Return (X, Y) of the center of cell containing provided text 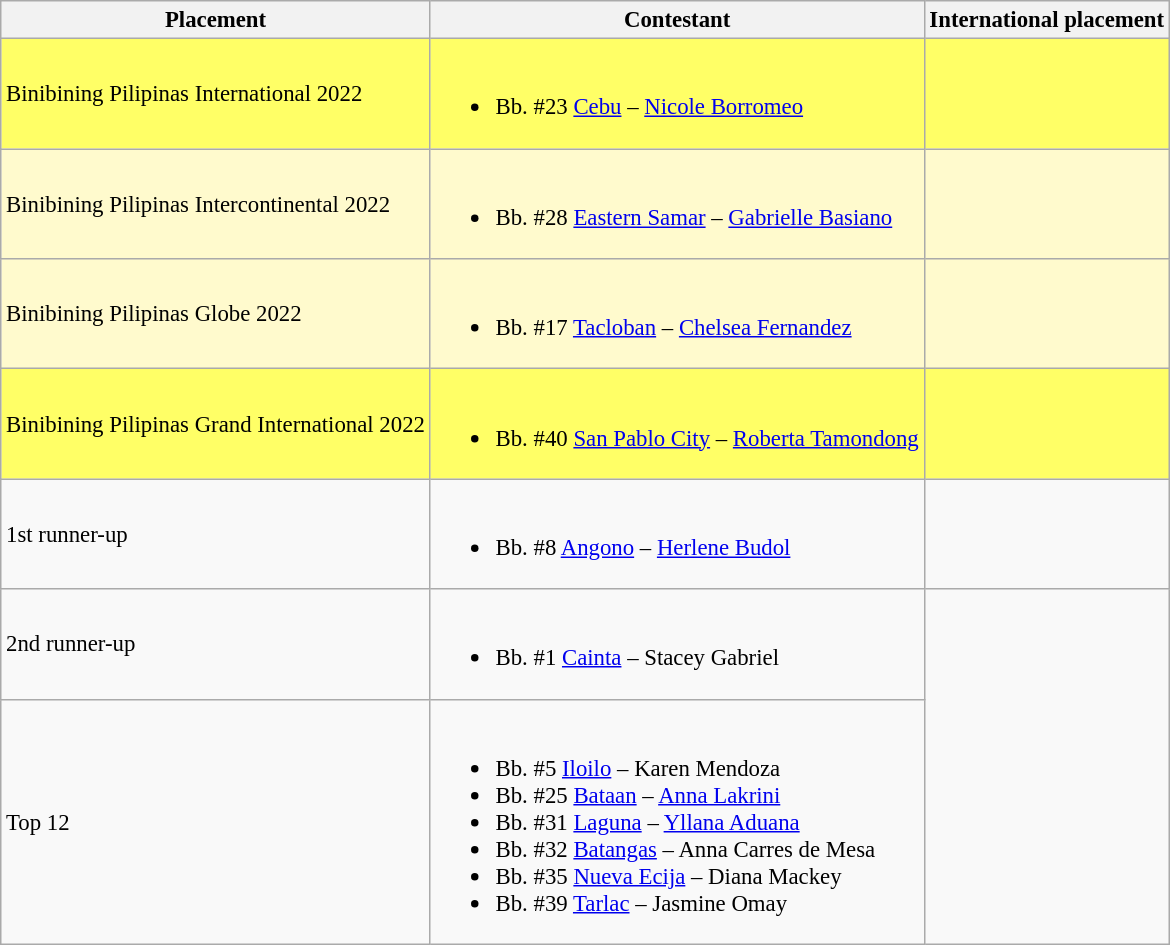
1st runner-up (216, 534)
Binibining Pilipinas Intercontinental 2022 (216, 204)
Placement (216, 20)
Top 12 (216, 822)
Bb. #17 Tacloban – Chelsea Fernandez (677, 314)
Bb. #23 Cebu – Nicole Borromeo (677, 94)
Binibining Pilipinas Grand International 2022 (216, 424)
Bb. #40 San Pablo City – Roberta Tamondong (677, 424)
2nd runner-up (216, 644)
Binibining Pilipinas International 2022 (216, 94)
Binibining Pilipinas Globe 2022 (216, 314)
Bb. #28 Eastern Samar – Gabrielle Basiano (677, 204)
International placement (1046, 20)
Contestant (677, 20)
Bb. #1 Cainta – Stacey Gabriel (677, 644)
Bb. #8 Angono – Herlene Budol (677, 534)
